For the text-containing cell, return its midpoint in [x, y] coordinate format. 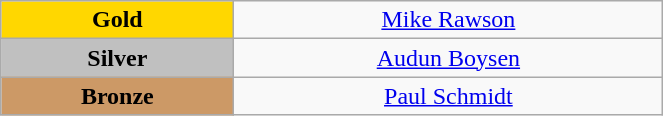
Audun Boysen [448, 58]
Silver [118, 58]
Gold [118, 20]
Bronze [118, 96]
Paul Schmidt [448, 96]
Mike Rawson [448, 20]
